Return [x, y] of the center of cell containing provided text 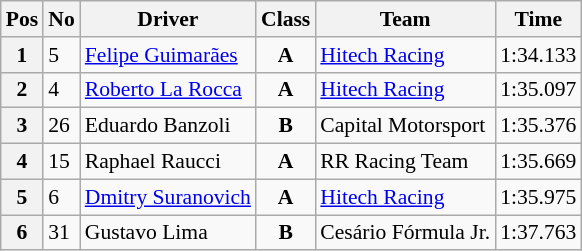
31 [62, 233]
1:35.669 [538, 162]
Class [286, 19]
1:35.376 [538, 126]
Capital Motorsport [405, 126]
2 [22, 90]
Driver [168, 19]
Dmitry Suranovich [168, 197]
Raphael Raucci [168, 162]
Time [538, 19]
RR Racing Team [405, 162]
Eduardo Banzoli [168, 126]
Gustavo Lima [168, 233]
1:35.975 [538, 197]
1 [22, 55]
3 [22, 126]
Felipe Guimarães [168, 55]
15 [62, 162]
Cesário Fórmula Jr. [405, 233]
Pos [22, 19]
1:34.133 [538, 55]
26 [62, 126]
Team [405, 19]
1:35.097 [538, 90]
1:37.763 [538, 233]
No [62, 19]
Roberto La Rocca [168, 90]
